Locate the cell with the specified text and output its [x, y] center coordinate. 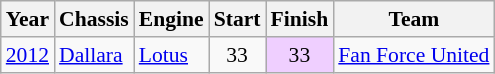
2012 [28, 55]
Dallara [94, 55]
Start [238, 19]
Finish [300, 19]
Engine [172, 19]
Lotus [172, 55]
Team [414, 19]
Year [28, 19]
Chassis [94, 19]
Fan Force United [414, 55]
